Detect which cell encompasses the target text, then output its [x, y] center coordinate. 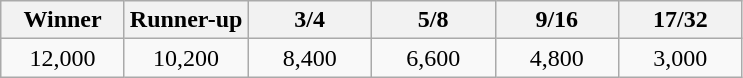
4,800 [557, 58]
Winner [63, 20]
3/4 [310, 20]
8,400 [310, 58]
Runner-up [186, 20]
17/32 [681, 20]
6,600 [433, 58]
9/16 [557, 20]
10,200 [186, 58]
5/8 [433, 20]
12,000 [63, 58]
3,000 [681, 58]
